Capture the cell that displays the provided text and extract its [x, y] central coordinate. 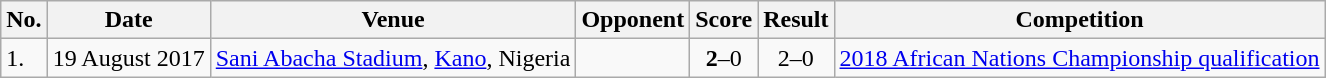
19 August 2017 [128, 58]
No. [24, 20]
Venue [393, 20]
1. [24, 58]
Result [796, 20]
Score [724, 20]
2018 African Nations Championship qualification [1080, 58]
Competition [1080, 20]
Sani Abacha Stadium, Kano, Nigeria [393, 58]
Opponent [633, 20]
Date [128, 20]
